Provide the (X, Y) coordinate of the cell's center where the given text is located.  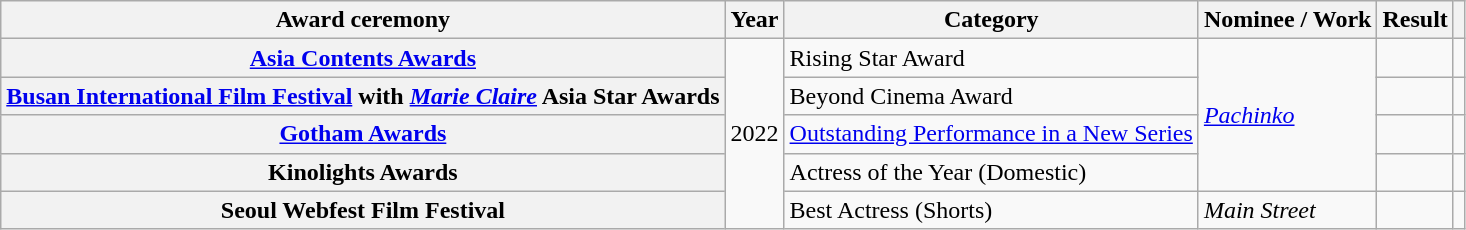
2022 (754, 134)
Nominee / Work (1288, 20)
Gotham Awards (363, 134)
Outstanding Performance in a New Series (991, 134)
Pachinko (1288, 115)
Kinolights Awards (363, 172)
Best Actress (Shorts) (991, 210)
Result (1415, 20)
Beyond Cinema Award (991, 96)
Year (754, 20)
Rising Star Award (991, 58)
Actress of the Year (Domestic) (991, 172)
Busan International Film Festival with Marie Claire Asia Star Awards (363, 96)
Seoul Webfest Film Festival (363, 210)
Asia Contents Awards (363, 58)
Award ceremony (363, 20)
Main Street (1288, 210)
Category (991, 20)
